For the text-containing cell, return its midpoint in [X, Y] coordinate format. 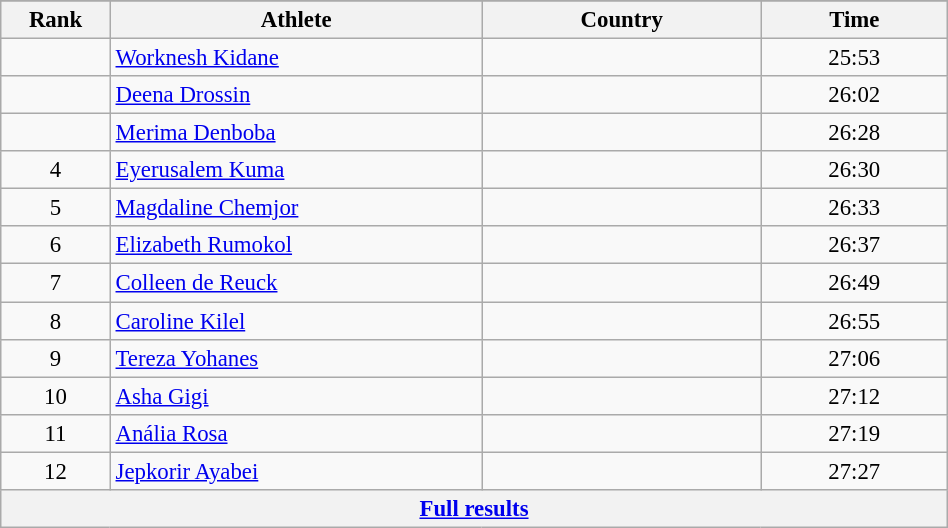
27:27 [854, 471]
Worknesh Kidane [296, 58]
Tereza Yohanes [296, 358]
26:49 [854, 283]
25:53 [854, 58]
8 [56, 321]
27:19 [854, 433]
Time [854, 20]
10 [56, 396]
Caroline Kilel [296, 321]
Asha Gigi [296, 396]
Magdaline Chemjor [296, 208]
12 [56, 471]
26:30 [854, 170]
Colleen de Reuck [296, 283]
Athlete [296, 20]
27:06 [854, 358]
26:55 [854, 321]
Merima Denboba [296, 133]
Rank [56, 20]
26:02 [854, 95]
Eyerusalem Kuma [296, 170]
4 [56, 170]
27:12 [854, 396]
Country [622, 20]
6 [56, 245]
Jepkorir Ayabei [296, 471]
Full results [474, 509]
Elizabeth Rumokol [296, 245]
26:28 [854, 133]
9 [56, 358]
11 [56, 433]
26:37 [854, 245]
7 [56, 283]
26:33 [854, 208]
Deena Drossin [296, 95]
Anália Rosa [296, 433]
5 [56, 208]
